Find where the given text appears and provide that cell's center as (X, Y) coordinate. 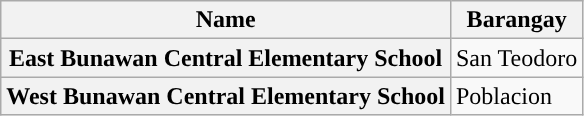
Name (226, 20)
San Teodoro (516, 58)
Poblacion (516, 96)
West Bunawan Central Elementary School (226, 96)
East Bunawan Central Elementary School (226, 58)
Barangay (516, 20)
